Extract the [X, Y] coordinate from the center of the cell holding the provided text.  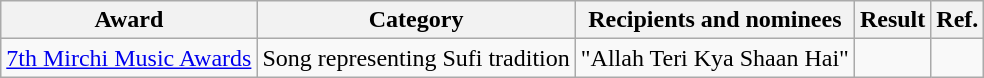
7th Mirchi Music Awards [129, 58]
Category [416, 20]
"Allah Teri Kya Shaan Hai" [714, 58]
Song representing Sufi tradition [416, 58]
Ref. [958, 20]
Award [129, 20]
Recipients and nominees [714, 20]
Result [892, 20]
